Identify which cell holds the provided text, then report its [x, y] central coordinate. 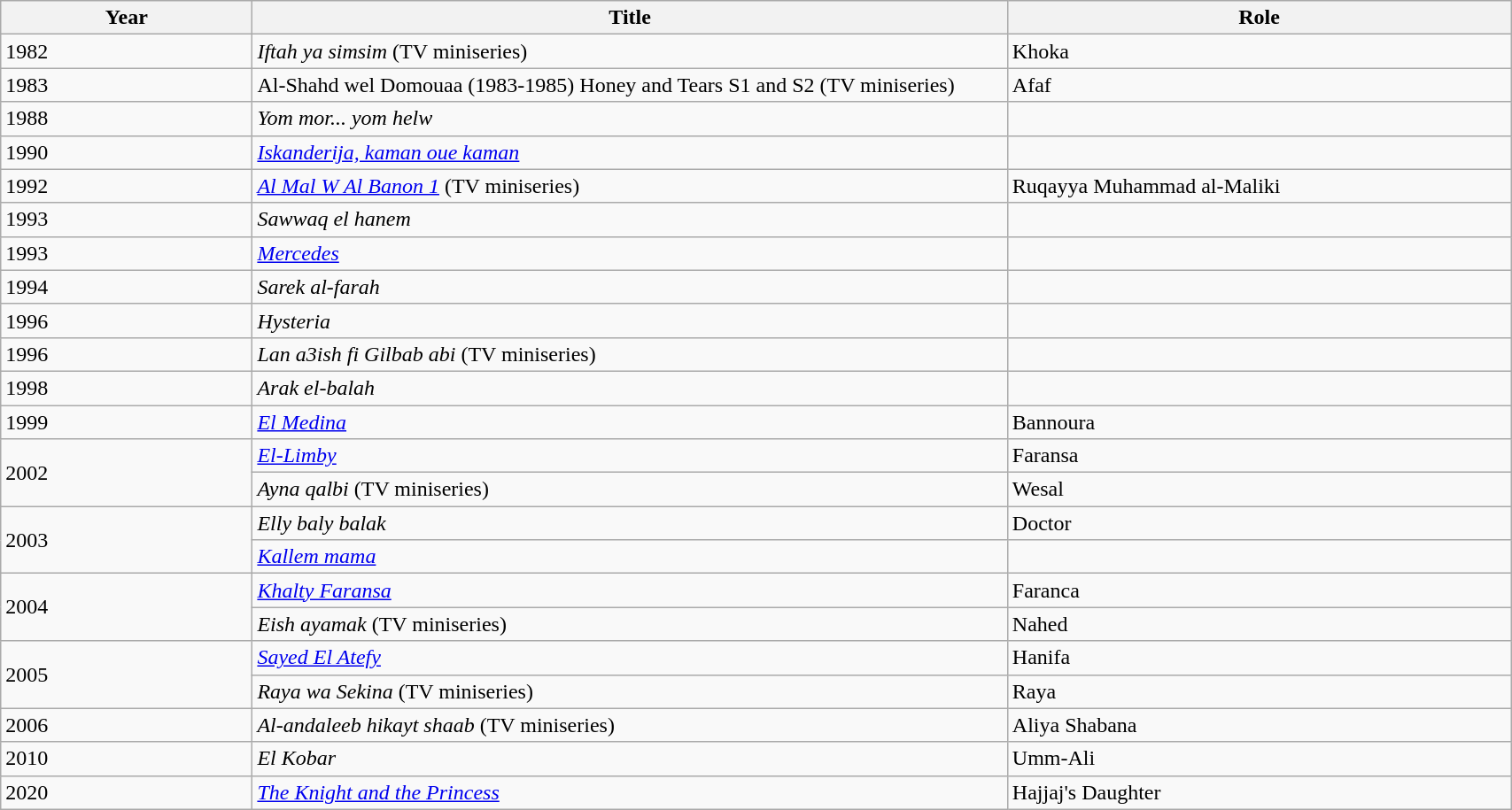
Hanifa [1259, 658]
1998 [127, 388]
El Kobar [630, 759]
Hajjaj's Daughter [1259, 792]
Yom mor... yom helw [630, 119]
Umm-Ali [1259, 759]
Nahed [1259, 624]
1992 [127, 186]
Elly baly balak [630, 523]
Mercedes [630, 253]
Raya [1259, 691]
Aliya Shabana [1259, 725]
Hysteria [630, 320]
1988 [127, 119]
The Knight and the Princess [630, 792]
Role [1259, 18]
Eish ayamak (TV miniseries) [630, 624]
El Medina [630, 422]
1982 [127, 51]
1990 [127, 152]
2002 [127, 473]
1994 [127, 287]
Al-Shahd wel Domouaa (1983-1985) Honey and Tears S1 and S2 (TV miniseries) [630, 85]
Bannoura [1259, 422]
2003 [127, 540]
Al Mal W Al Banon 1 (TV miniseries) [630, 186]
Iskanderija, kaman oue kaman [630, 152]
1983 [127, 85]
Lan a3ish fi Gilbab abi (TV miniseries) [630, 354]
Wesal [1259, 490]
Title [630, 18]
Sawwaq el hanem [630, 220]
1999 [127, 422]
Raya wa Sekina (TV miniseries) [630, 691]
Kallem mama [630, 557]
Doctor [1259, 523]
Arak el-balah [630, 388]
Sayed El Atefy [630, 658]
Ayna qalbi (TV miniseries) [630, 490]
2005 [127, 675]
Iftah ya simsim (TV miniseries) [630, 51]
Khoka [1259, 51]
Afaf [1259, 85]
Khalty Faransa [630, 590]
2010 [127, 759]
Al-andaleeb hikayt shaab (TV miniseries) [630, 725]
Sarek al-farah [630, 287]
El-Limby [630, 456]
2020 [127, 792]
Faransa [1259, 456]
Faranca [1259, 590]
Year [127, 18]
Ruqayya Muhammad al-Maliki [1259, 186]
2006 [127, 725]
2004 [127, 607]
